Determine the (X, Y) coordinate at the center of the cell enclosing the given text.  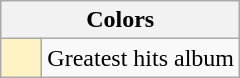
Colors (120, 20)
Greatest hits album (141, 58)
